Output the [X, Y] coordinate of the center of the cell containing the given text.  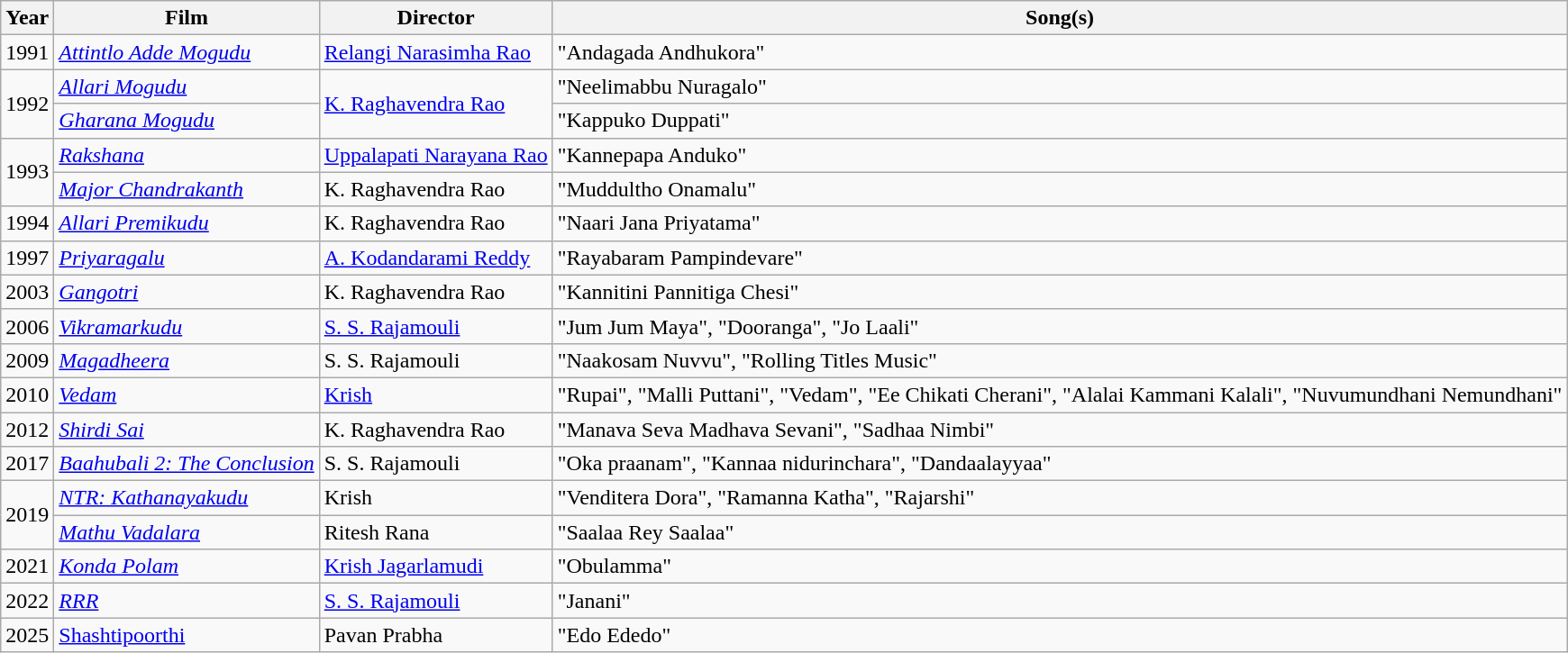
Allari Premikudu [187, 223]
"Naakosam Nuvvu", "Rolling Titles Music" [1060, 360]
Shashtipoorthi [187, 635]
"Edo Ededo" [1060, 635]
"Oka praanam", "Kannaa nidurinchara", "Dandaalayyaa" [1060, 464]
Pavan Prabha [436, 635]
Magadheera [187, 360]
2021 [27, 567]
2006 [27, 326]
Shirdi Sai [187, 430]
"Neelimabbu Nuragalo" [1060, 86]
"Kannepapa Anduko" [1060, 155]
Krish Jagarlamudi [436, 567]
Film [187, 18]
Relangi Narasimha Rao [436, 52]
Ritesh Rana [436, 532]
Baahubali 2: The Conclusion [187, 464]
Director [436, 18]
"Kappuko Duppati" [1060, 121]
Uppalapati Narayana Rao [436, 155]
1991 [27, 52]
Song(s) [1060, 18]
"Muddultho Onamalu" [1060, 189]
"Andagada Andhukora" [1060, 52]
"Venditera Dora", "Ramanna Katha", "Rajarshi" [1060, 498]
Vedam [187, 395]
1997 [27, 258]
Priyaragalu [187, 258]
"Janani" [1060, 601]
"Kannitini Pannitiga Chesi" [1060, 292]
Year [27, 18]
2025 [27, 635]
"Manava Seva Madhava Sevani", "Sadhaa Nimbi" [1060, 430]
Attintlo Adde Mogudu [187, 52]
2012 [27, 430]
"Jum Jum Maya", "Dooranga", "Jo Laali" [1060, 326]
"Naari Jana Priyatama" [1060, 223]
Major Chandrakanth [187, 189]
1994 [27, 223]
"Rupai", "Malli Puttani", "Vedam", "Ee Chikati Cherani", "Alalai Kammani Kalali", "Nuvumundhani Nemundhani" [1060, 395]
Mathu Vadalara [187, 532]
Konda Polam [187, 567]
2019 [27, 515]
Vikramarkudu [187, 326]
1992 [27, 104]
"Rayabaram Pampindevare" [1060, 258]
"Saalaa Rey Saalaa" [1060, 532]
NTR: Kathanayakudu [187, 498]
2017 [27, 464]
2010 [27, 395]
2022 [27, 601]
Allari Mogudu [187, 86]
Gangotri [187, 292]
2003 [27, 292]
RRR [187, 601]
1993 [27, 172]
Rakshana [187, 155]
2009 [27, 360]
Gharana Mogudu [187, 121]
"Obulamma" [1060, 567]
A. Kodandarami Reddy [436, 258]
